Detect which cell encompasses the target text, then output its [X, Y] center coordinate. 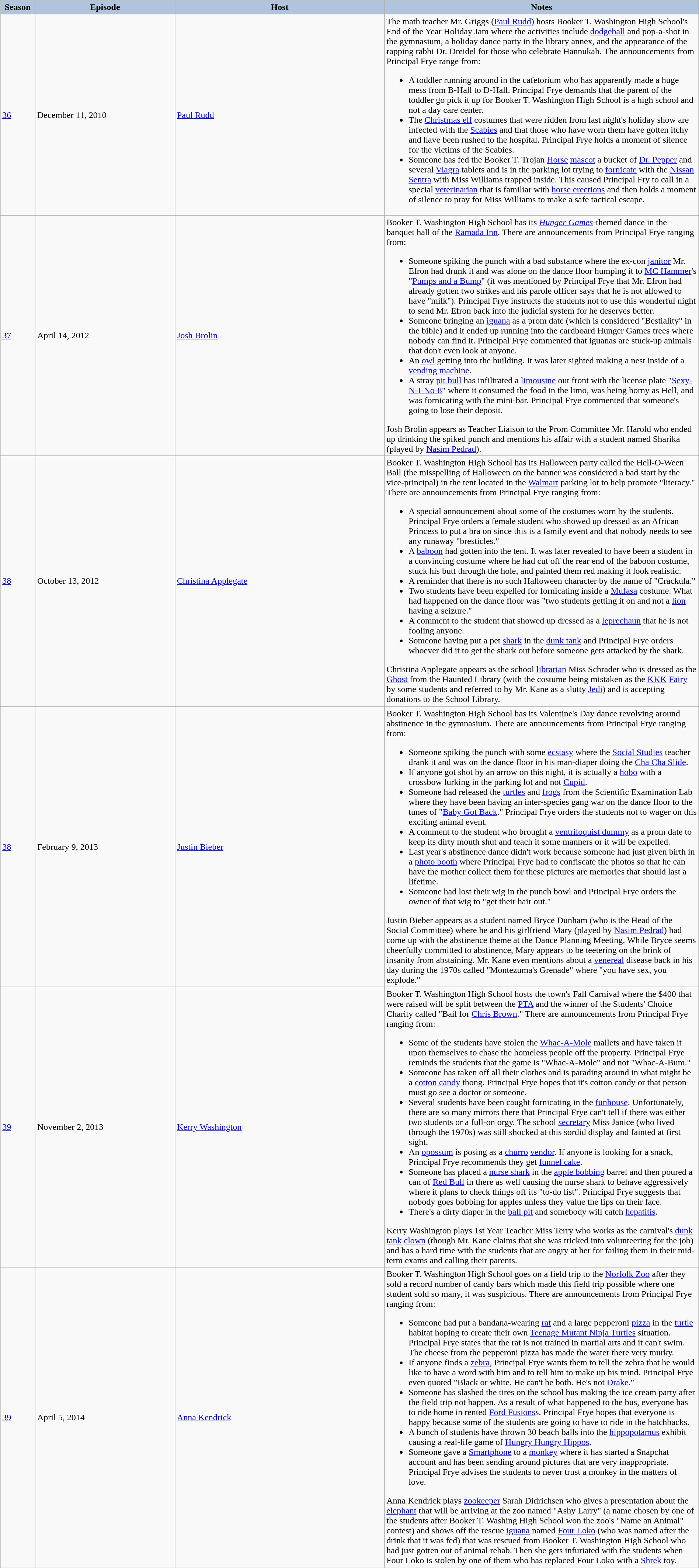
Host [279, 7]
Justin Bieber [279, 847]
Josh Brolin [279, 335]
Christina Applegate [279, 581]
36 [18, 115]
Notes [542, 7]
Kerry Washington [279, 1127]
October 13, 2012 [105, 581]
37 [18, 335]
April 5, 2014 [105, 1417]
November 2, 2013 [105, 1127]
December 11, 2010 [105, 115]
Anna Kendrick [279, 1417]
February 9, 2013 [105, 847]
Episode [105, 7]
Paul Rudd [279, 115]
Season [18, 7]
April 14, 2012 [105, 335]
